Identify which cell holds the provided text, then report its (x, y) central coordinate. 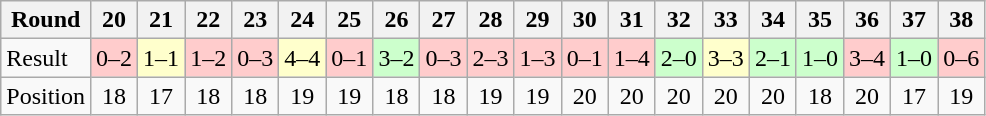
3–4 (868, 58)
27 (444, 20)
21 (162, 20)
2–1 (772, 58)
22 (208, 20)
23 (256, 20)
2–3 (490, 58)
Round (46, 20)
Position (46, 96)
Result (46, 58)
37 (914, 20)
32 (678, 20)
1–2 (208, 58)
24 (302, 20)
1–1 (162, 58)
1–3 (538, 58)
0–2 (114, 58)
38 (962, 20)
25 (350, 20)
30 (584, 20)
29 (538, 20)
3–2 (396, 58)
4–4 (302, 58)
1–4 (632, 58)
28 (490, 20)
3–3 (726, 58)
34 (772, 20)
36 (868, 20)
35 (820, 20)
33 (726, 20)
2–0 (678, 58)
31 (632, 20)
0–6 (962, 58)
26 (396, 20)
